Output the (X, Y) coordinate of the center of the cell containing the given text.  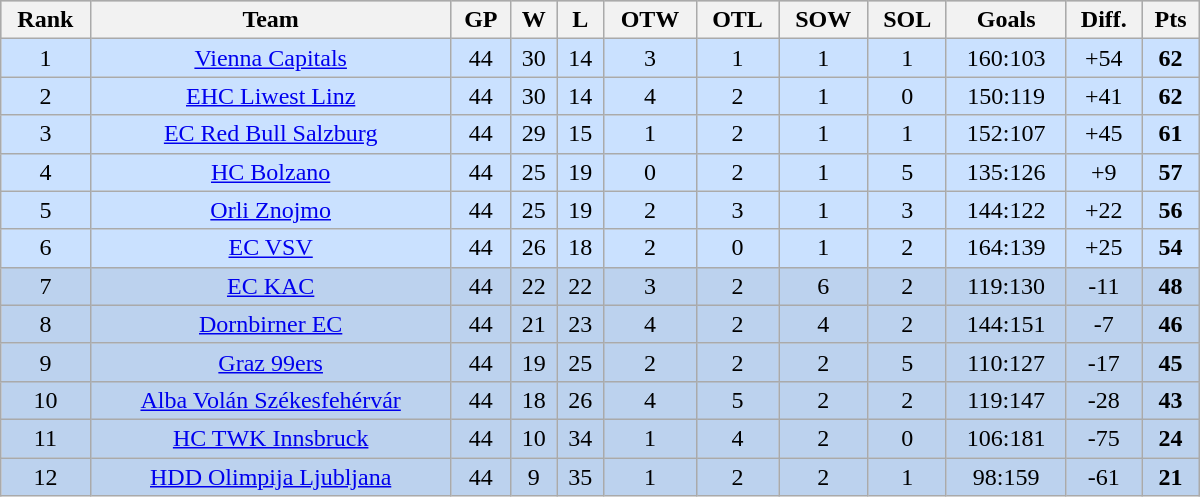
110:127 (1006, 362)
+22 (1104, 210)
15 (580, 134)
Diff. (1104, 20)
+41 (1104, 96)
152:107 (1006, 134)
29 (534, 134)
11 (46, 438)
-7 (1104, 324)
144:151 (1006, 324)
HDD Olimpija Ljubljana (270, 477)
43 (1170, 400)
61 (1170, 134)
106:181 (1006, 438)
35 (580, 477)
Dornbirner EC (270, 324)
Rank (46, 20)
Alba Volán Székesfehérvár (270, 400)
Orli Znojmo (270, 210)
119:130 (1006, 286)
Vienna Capitals (270, 58)
7 (46, 286)
98:159 (1006, 477)
GP (480, 20)
164:139 (1006, 248)
EC KAC (270, 286)
8 (46, 324)
Graz 99ers (270, 362)
EC VSV (270, 248)
Team (270, 20)
EC Red Bull Salzburg (270, 134)
12 (46, 477)
OTW (650, 20)
Pts (1170, 20)
+54 (1104, 58)
+9 (1104, 172)
L (580, 20)
144:122 (1006, 210)
150:119 (1006, 96)
160:103 (1006, 58)
119:147 (1006, 400)
23 (580, 324)
+25 (1104, 248)
-61 (1104, 477)
-17 (1104, 362)
57 (1170, 172)
-75 (1104, 438)
SOW (824, 20)
SOL (908, 20)
Goals (1006, 20)
-28 (1104, 400)
EHC Liwest Linz (270, 96)
54 (1170, 248)
HC Bolzano (270, 172)
-11 (1104, 286)
46 (1170, 324)
HC TWK Innsbruck (270, 438)
OTL (737, 20)
135:126 (1006, 172)
W (534, 20)
+45 (1104, 134)
48 (1170, 286)
34 (580, 438)
24 (1170, 438)
45 (1170, 362)
56 (1170, 210)
